Output the (X, Y) coordinate of the center of the cell containing the given text.  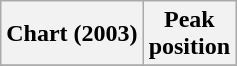
Chart (2003) (72, 34)
Peakposition (189, 34)
